Determine the [X, Y] coordinate at the center of the cell enclosing the given text.  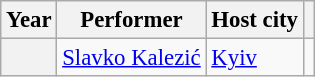
Host city [254, 20]
Kyiv [254, 58]
Performer [132, 20]
Slavko Kalezić [132, 58]
Year [29, 20]
